Search for the cell housing the specified text and yield its [X, Y] center coordinate. 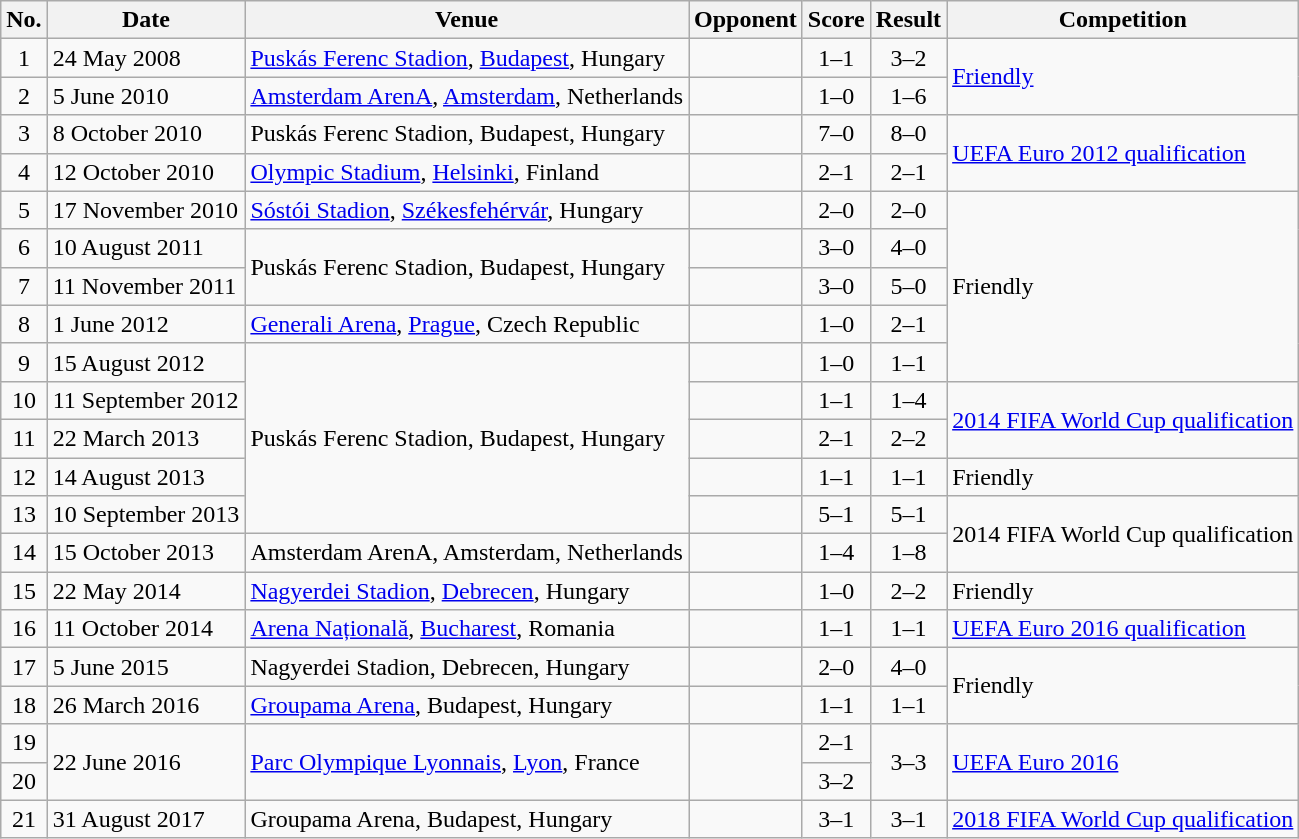
10 [24, 400]
Generali Arena, Prague, Czech Republic [467, 324]
UEFA Euro 2016 qualification [1123, 629]
3–3 [908, 762]
26 March 2016 [146, 705]
10 August 2011 [146, 248]
24 May 2008 [146, 58]
Date [146, 20]
15 August 2012 [146, 362]
Parc Olympique Lyonnais, Lyon, France [467, 762]
21 [24, 819]
2 [24, 96]
3 [24, 134]
7 [24, 286]
1–8 [908, 553]
1–6 [908, 96]
Sóstói Stadion, Székesfehérvár, Hungary [467, 210]
2018 FIFA World Cup qualification [1123, 819]
Arena Națională, Bucharest, Romania [467, 629]
5 June 2010 [146, 96]
18 [24, 705]
5–0 [908, 286]
10 September 2013 [146, 515]
Opponent [746, 20]
8 [24, 324]
22 May 2014 [146, 591]
Olympic Stadium, Helsinki, Finland [467, 172]
11 September 2012 [146, 400]
12 October 2010 [146, 172]
14 August 2013 [146, 477]
1 June 2012 [146, 324]
4 [24, 172]
11 October 2014 [146, 629]
5 [24, 210]
5 June 2015 [146, 667]
9 [24, 362]
UEFA Euro 2012 qualification [1123, 153]
8–0 [908, 134]
12 [24, 477]
22 March 2013 [146, 438]
No. [24, 20]
22 June 2016 [146, 762]
UEFA Euro 2016 [1123, 762]
Venue [467, 20]
7–0 [836, 134]
13 [24, 515]
17 [24, 667]
6 [24, 248]
Result [908, 20]
16 [24, 629]
19 [24, 743]
14 [24, 553]
17 November 2010 [146, 210]
Score [836, 20]
8 October 2010 [146, 134]
31 August 2017 [146, 819]
11 [24, 438]
Competition [1123, 20]
20 [24, 781]
11 November 2011 [146, 286]
1 [24, 58]
15 October 2013 [146, 553]
15 [24, 591]
